Find where the given text appears and provide that cell's center as [X, Y] coordinate. 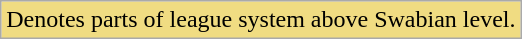
Denotes parts of league system above Swabian level. [261, 20]
